Provide the [x, y] coordinate of the cell's center where the given text is located.  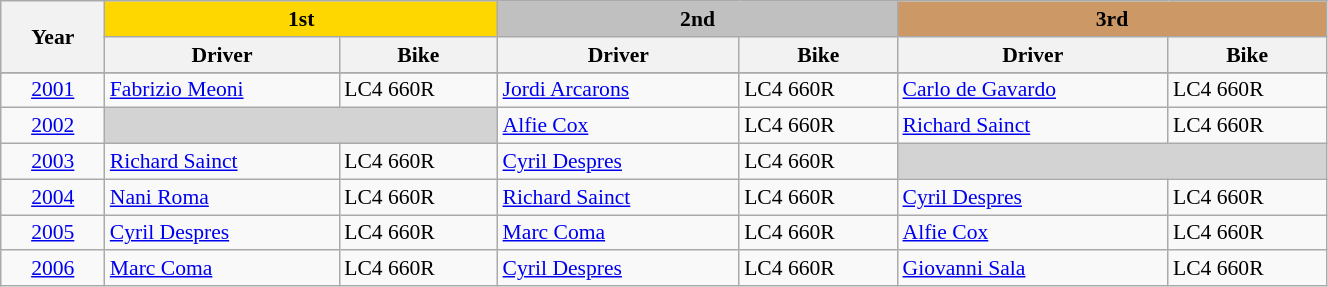
Jordi Arcarons [619, 90]
2002 [53, 126]
2005 [53, 233]
2004 [53, 197]
2003 [53, 162]
3rd [1112, 19]
2001 [53, 90]
Fabrizio Meoni [222, 90]
Carlo de Gavardo [1032, 90]
2006 [53, 269]
Nani Roma [222, 197]
2nd [698, 19]
1st [302, 19]
Year [53, 36]
Giovanni Sala [1032, 269]
